Provide the (x, y) coordinate of the cell's center where the given text is located.  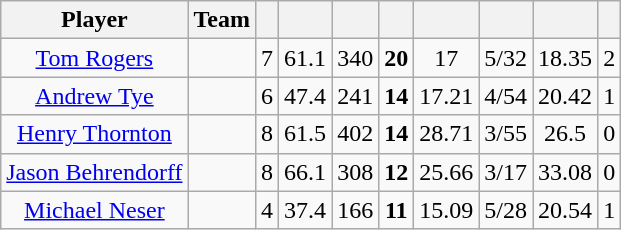
Jason Behrendorff (94, 172)
6 (268, 96)
402 (356, 134)
18.35 (566, 58)
12 (396, 172)
166 (356, 210)
3/55 (506, 134)
Team (222, 20)
20 (396, 58)
Michael Neser (94, 210)
66.1 (306, 172)
11 (396, 210)
17 (446, 58)
33.08 (566, 172)
Andrew Tye (94, 96)
20.42 (566, 96)
5/28 (506, 210)
61.1 (306, 58)
308 (356, 172)
15.09 (446, 210)
47.4 (306, 96)
2 (610, 58)
4/54 (506, 96)
7 (268, 58)
5/32 (506, 58)
3/17 (506, 172)
28.71 (446, 134)
340 (356, 58)
241 (356, 96)
4 (268, 210)
37.4 (306, 210)
26.5 (566, 134)
25.66 (446, 172)
17.21 (446, 96)
20.54 (566, 210)
61.5 (306, 134)
Player (94, 20)
Tom Rogers (94, 58)
Henry Thornton (94, 134)
